Extract the [x, y] coordinate from the center of the cell holding the provided text.  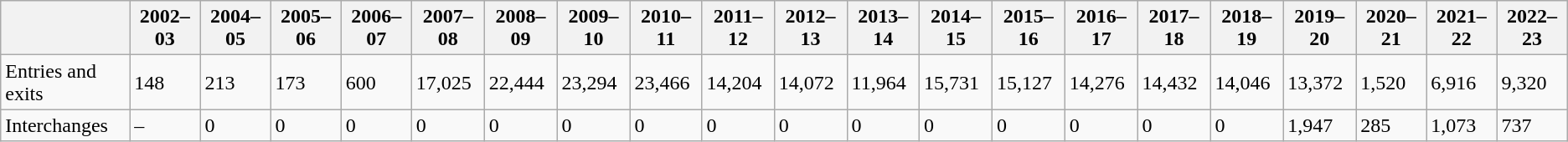
2015–16 [1029, 28]
22,444 [521, 82]
2010–11 [666, 28]
Entries and exits [65, 82]
9,320 [1532, 82]
23,466 [666, 82]
2013–14 [883, 28]
2009–10 [593, 28]
2004–05 [235, 28]
213 [235, 82]
2002–03 [165, 28]
– [165, 125]
2011–12 [738, 28]
15,127 [1029, 82]
2021–22 [1462, 28]
2019–20 [1320, 28]
2014–15 [955, 28]
17,025 [447, 82]
13,372 [1320, 82]
6,916 [1462, 82]
1,520 [1391, 82]
2017–18 [1174, 28]
15,731 [955, 82]
600 [376, 82]
737 [1532, 125]
1,947 [1320, 125]
14,276 [1101, 82]
14,046 [1246, 82]
14,432 [1174, 82]
14,204 [738, 82]
2007–08 [447, 28]
2008–09 [521, 28]
23,294 [593, 82]
148 [165, 82]
285 [1391, 125]
2005–06 [306, 28]
173 [306, 82]
2018–19 [1246, 28]
2006–07 [376, 28]
2016–17 [1101, 28]
14,072 [811, 82]
Interchanges [65, 125]
2022–23 [1532, 28]
11,964 [883, 82]
2012–13 [811, 28]
2020–21 [1391, 28]
1,073 [1462, 125]
